From the cell containing the given text, extract its center point as [X, Y] coordinate. 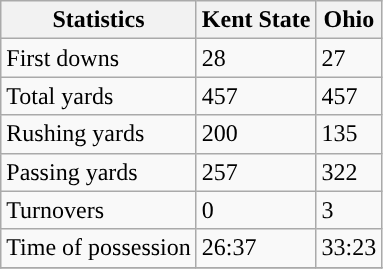
First downs [99, 58]
Kent State [256, 20]
135 [349, 134]
Passing yards [99, 172]
28 [256, 58]
3 [349, 210]
33:23 [349, 248]
Time of possession [99, 248]
322 [349, 172]
Total yards [99, 96]
257 [256, 172]
26:37 [256, 248]
Ohio [349, 20]
200 [256, 134]
Rushing yards [99, 134]
Turnovers [99, 210]
27 [349, 58]
Statistics [99, 20]
0 [256, 210]
